Capture the cell that displays the provided text and extract its [X, Y] central coordinate. 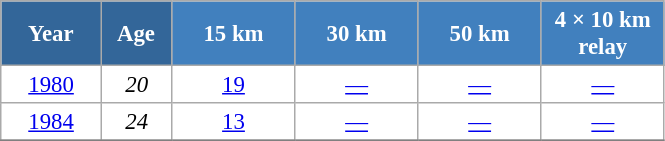
13 [234, 122]
15 km [234, 34]
50 km [480, 34]
4 × 10 km relay [602, 34]
Age [136, 34]
24 [136, 122]
30 km [356, 34]
1984 [52, 122]
19 [234, 85]
Year [52, 34]
1980 [52, 85]
20 [136, 85]
